Extract the [x, y] coordinate from the center of the cell holding the provided text.  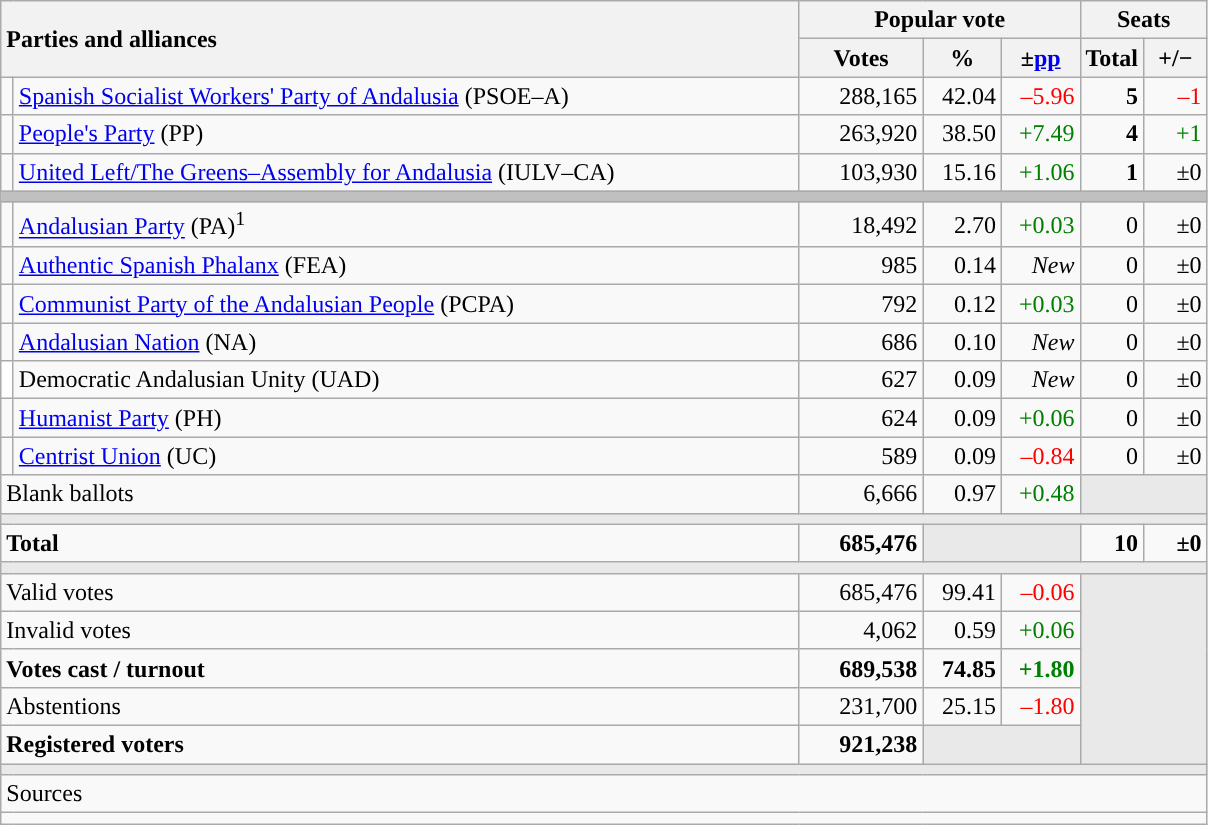
Centrist Union (UC) [406, 456]
4 [1112, 134]
263,920 [861, 134]
288,165 [861, 96]
Seats [1144, 20]
74.85 [962, 668]
2.70 [962, 224]
0.59 [962, 630]
4,062 [861, 630]
1 [1112, 172]
+1.80 [1040, 668]
6,666 [861, 494]
Humanist Party (PH) [406, 418]
+/− [1176, 58]
+0.48 [1040, 494]
–5.96 [1040, 96]
15.16 [962, 172]
±pp [1040, 58]
Valid votes [400, 592]
627 [861, 380]
Abstentions [400, 706]
686 [861, 342]
% [962, 58]
624 [861, 418]
Votes cast / turnout [400, 668]
Democratic Andalusian Unity (UAD) [406, 380]
Spanish Socialist Workers' Party of Andalusia (PSOE–A) [406, 96]
103,930 [861, 172]
United Left/The Greens–Assembly for Andalusia (IULV–CA) [406, 172]
Authentic Spanish Phalanx (FEA) [406, 266]
792 [861, 304]
Votes [861, 58]
Blank ballots [400, 494]
921,238 [861, 745]
+1.06 [1040, 172]
Sources [604, 794]
0.12 [962, 304]
Popular vote [940, 20]
–0.06 [1040, 592]
689,538 [861, 668]
231,700 [861, 706]
0.10 [962, 342]
Registered voters [400, 745]
42.04 [962, 96]
–0.84 [1040, 456]
Communist Party of the Andalusian People (PCPA) [406, 304]
589 [861, 456]
Andalusian Party (PA)1 [406, 224]
Andalusian Nation (NA) [406, 342]
5 [1112, 96]
0.14 [962, 266]
–1.80 [1040, 706]
+7.49 [1040, 134]
10 [1112, 543]
38.50 [962, 134]
+1 [1176, 134]
0.97 [962, 494]
People's Party (PP) [406, 134]
Invalid votes [400, 630]
Parties and alliances [400, 39]
985 [861, 266]
–1 [1176, 96]
99.41 [962, 592]
18,492 [861, 224]
25.15 [962, 706]
